Identify which cell holds the provided text, then report its [X, Y] central coordinate. 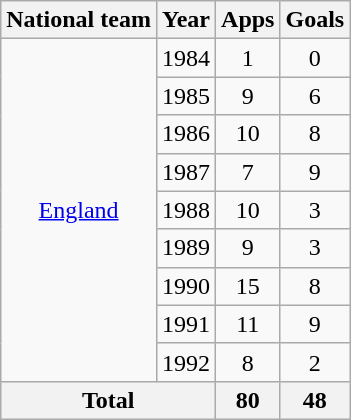
1992 [186, 362]
Total [108, 400]
1988 [186, 210]
0 [315, 58]
1985 [186, 96]
Apps [248, 20]
1987 [186, 172]
1989 [186, 248]
1991 [186, 324]
1986 [186, 134]
11 [248, 324]
Goals [315, 20]
2 [315, 362]
15 [248, 286]
7 [248, 172]
Year [186, 20]
6 [315, 96]
1990 [186, 286]
1984 [186, 58]
1 [248, 58]
80 [248, 400]
National team [79, 20]
48 [315, 400]
England [79, 210]
